Return (X, Y) of the center of cell containing provided text 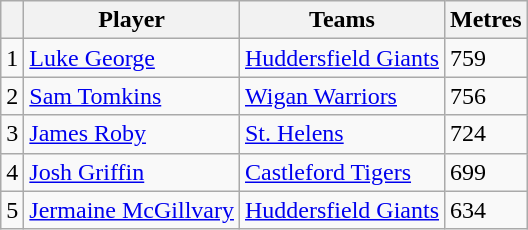
634 (486, 210)
756 (486, 96)
Player (132, 20)
Wigan Warriors (342, 96)
Luke George (132, 58)
Jermaine McGillvary (132, 210)
2 (12, 96)
Metres (486, 20)
699 (486, 172)
Sam Tomkins (132, 96)
Teams (342, 20)
Castleford Tigers (342, 172)
1 (12, 58)
St. Helens (342, 134)
759 (486, 58)
Josh Griffin (132, 172)
4 (12, 172)
724 (486, 134)
James Roby (132, 134)
3 (12, 134)
5 (12, 210)
